Identify which cell holds the provided text, then report its [X, Y] central coordinate. 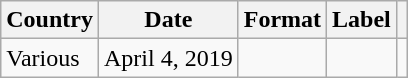
Label [362, 20]
Country [50, 20]
Date [168, 20]
April 4, 2019 [168, 58]
Various [50, 58]
Format [282, 20]
